Detect which cell encompasses the target text, then output its (x, y) center coordinate. 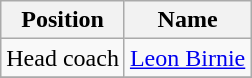
Leon Birnie (187, 58)
Position (63, 20)
Name (187, 20)
Head coach (63, 58)
